Find where the given text appears and provide that cell's center as (X, Y) coordinate. 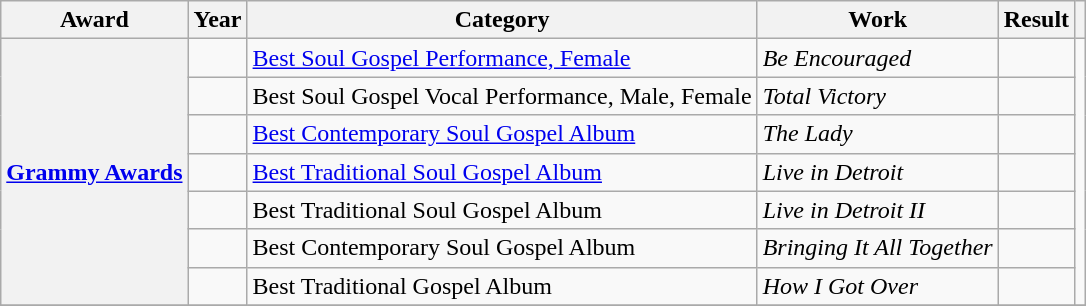
Result (1036, 20)
Work (878, 20)
Best Traditional Gospel Album (502, 286)
Best Soul Gospel Vocal Performance, Male, Female (502, 96)
Be Encouraged (878, 58)
Best Soul Gospel Performance, Female (502, 58)
Category (502, 20)
Live in Detroit II (878, 210)
Year (218, 20)
Total Victory (878, 96)
The Lady (878, 134)
Bringing It All Together (878, 248)
Grammy Awards (94, 172)
How I Got Over (878, 286)
Award (94, 20)
Live in Detroit (878, 172)
